Scan for the cell matching the given text and deliver its [x, y] coordinate at center. 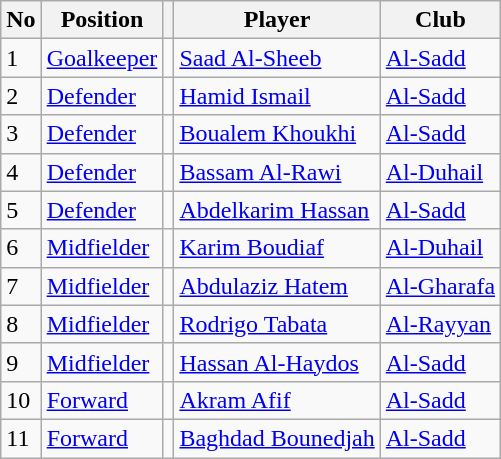
10 [21, 400]
Karim Boudiaf [277, 248]
Goalkeeper [102, 58]
2 [21, 96]
Boualem Khoukhi [277, 134]
Saad Al-Sheeb [277, 58]
Al-Gharafa [440, 286]
Hamid Ismail [277, 96]
3 [21, 134]
9 [21, 362]
4 [21, 172]
5 [21, 210]
6 [21, 248]
Al-Rayyan [440, 324]
Position [102, 20]
Abdelkarim Hassan [277, 210]
11 [21, 438]
Bassam Al-Rawi [277, 172]
Akram Afif [277, 400]
7 [21, 286]
1 [21, 58]
Hassan Al-Haydos [277, 362]
No [21, 20]
Baghdad Bounedjah [277, 438]
8 [21, 324]
Club [440, 20]
Rodrigo Tabata [277, 324]
Abdulaziz Hatem [277, 286]
Player [277, 20]
